Capture the cell that displays the provided text and extract its (X, Y) central coordinate. 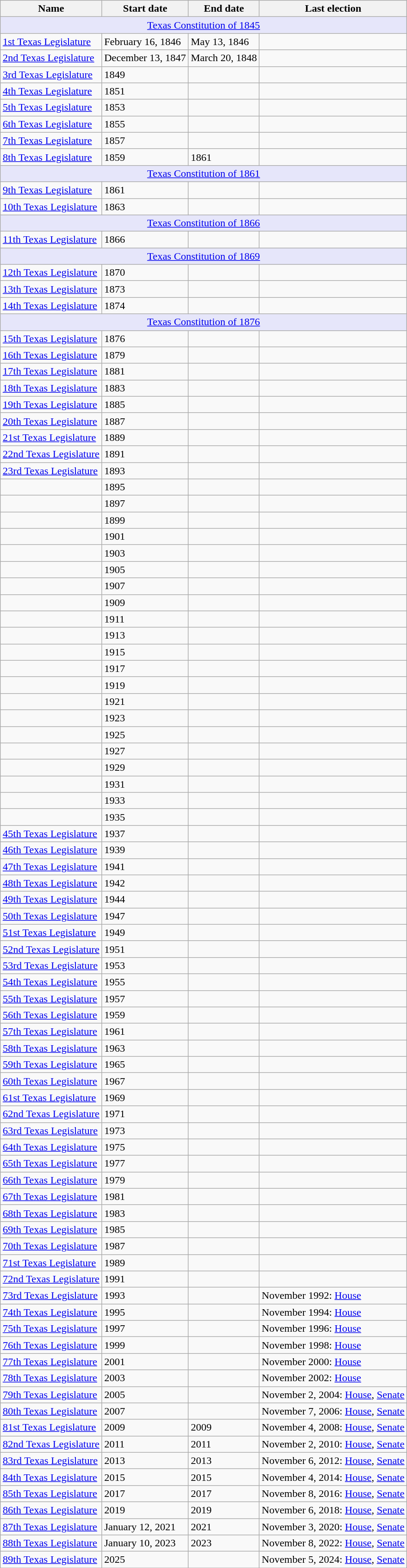
8th Texas Legislature (51, 157)
1977 (145, 1164)
86th Texas Legislature (51, 1510)
9th Texas Legislature (51, 190)
23rd Texas Legislature (51, 470)
59th Texas Legislature (51, 1065)
1989 (145, 1263)
82nd Texas Legislature (51, 1444)
1893 (145, 470)
1955 (145, 982)
2003 (145, 1378)
1963 (145, 1048)
1857 (145, 140)
1891 (145, 454)
67th Texas Legislature (51, 1196)
50th Texas Legislature (51, 916)
February 16, 1846 (145, 42)
March 20, 1848 (224, 58)
77th Texas Legislature (51, 1362)
1983 (145, 1213)
1971 (145, 1114)
November 8, 2022: House, Senate (333, 1543)
83rd Texas Legislature (51, 1460)
2021 (224, 1526)
1874 (145, 306)
1889 (145, 437)
November 4, 2008: House, Senate (333, 1428)
56th Texas Legislature (51, 1015)
2001 (145, 1362)
Texas Constitution of 1845 (204, 25)
1947 (145, 916)
46th Texas Legislature (51, 850)
85th Texas Legislature (51, 1493)
November 8, 2016: House, Senate (333, 1493)
1923 (145, 718)
60th Texas Legislature (51, 1081)
13th Texas Legislature (51, 289)
1866 (145, 240)
66th Texas Legislature (51, 1180)
1885 (145, 404)
1863 (145, 207)
1949 (145, 932)
62nd Texas Legislature (51, 1114)
Texas Constitution of 1866 (204, 223)
November 4, 2014: House, Senate (333, 1477)
3rd Texas Legislature (51, 75)
1917 (145, 668)
November 2, 2010: House, Senate (333, 1444)
1925 (145, 735)
1911 (145, 619)
1873 (145, 289)
1913 (145, 636)
1965 (145, 1065)
November 2002: House (333, 1378)
November 1996: House (333, 1329)
November 5, 2024: House, Senate (333, 1560)
81st Texas Legislature (51, 1428)
5th Texas Legislature (51, 108)
1849 (145, 75)
November 3, 2020: House, Senate (333, 1526)
2005 (145, 1395)
19th Texas Legislature (51, 404)
1987 (145, 1246)
51st Texas Legislature (51, 932)
1895 (145, 487)
1921 (145, 701)
68th Texas Legislature (51, 1213)
69th Texas Legislature (51, 1229)
64th Texas Legislature (51, 1147)
53rd Texas Legislature (51, 965)
63rd Texas Legislature (51, 1131)
72nd Texas Legislature (51, 1279)
89th Texas Legislature (51, 1560)
1855 (145, 124)
1979 (145, 1180)
2007 (145, 1411)
45th Texas Legislature (51, 834)
January 12, 2021 (145, 1526)
1975 (145, 1147)
74th Texas Legislature (51, 1312)
Texas Constitution of 1876 (204, 322)
54th Texas Legislature (51, 982)
1853 (145, 108)
1942 (145, 883)
1859 (145, 157)
1939 (145, 850)
1935 (145, 817)
88th Texas Legislature (51, 1543)
1959 (145, 1015)
1905 (145, 570)
21st Texas Legislature (51, 437)
87th Texas Legislature (51, 1526)
November 2, 2004: House, Senate (333, 1395)
1915 (145, 652)
November 6, 2012: House, Senate (333, 1460)
Start date (145, 9)
Name (51, 9)
12th Texas Legislature (51, 273)
1941 (145, 867)
November 1994: House (333, 1312)
1997 (145, 1329)
November 2000: House (333, 1362)
1887 (145, 421)
79th Texas Legislature (51, 1395)
61st Texas Legislature (51, 1098)
1953 (145, 965)
70th Texas Legislature (51, 1246)
84th Texas Legislature (51, 1477)
End date (224, 9)
6th Texas Legislature (51, 124)
22nd Texas Legislature (51, 454)
Last election (333, 9)
1909 (145, 603)
1969 (145, 1098)
57th Texas Legislature (51, 1032)
1993 (145, 1296)
16th Texas Legislature (51, 355)
1937 (145, 834)
10th Texas Legislature (51, 207)
1985 (145, 1229)
1981 (145, 1196)
1961 (145, 1032)
71st Texas Legislature (51, 1263)
November 6, 2018: House, Senate (333, 1510)
Texas Constitution of 1861 (204, 173)
73rd Texas Legislature (51, 1296)
1967 (145, 1081)
65th Texas Legislature (51, 1164)
1957 (145, 998)
1995 (145, 1312)
December 13, 1847 (145, 58)
November 1992: House (333, 1296)
1897 (145, 504)
4th Texas Legislature (51, 91)
1929 (145, 768)
48th Texas Legislature (51, 883)
1944 (145, 900)
1919 (145, 685)
1899 (145, 520)
1999 (145, 1345)
47th Texas Legislature (51, 867)
1933 (145, 801)
1876 (145, 339)
2025 (145, 1560)
1879 (145, 355)
1851 (145, 91)
January 10, 2023 (145, 1543)
November 1998: House (333, 1345)
November 7, 2006: House, Senate (333, 1411)
1931 (145, 784)
1951 (145, 949)
1881 (145, 372)
1973 (145, 1131)
2nd Texas Legislature (51, 58)
55th Texas Legislature (51, 998)
1991 (145, 1279)
58th Texas Legislature (51, 1048)
May 13, 1846 (224, 42)
78th Texas Legislature (51, 1378)
20th Texas Legislature (51, 421)
2023 (224, 1543)
76th Texas Legislature (51, 1345)
1907 (145, 586)
1st Texas Legislature (51, 42)
1903 (145, 553)
17th Texas Legislature (51, 372)
80th Texas Legislature (51, 1411)
18th Texas Legislature (51, 388)
11th Texas Legislature (51, 240)
52nd Texas Legislature (51, 949)
Texas Constitution of 1869 (204, 256)
1927 (145, 751)
15th Texas Legislature (51, 339)
7th Texas Legislature (51, 140)
1901 (145, 537)
1883 (145, 388)
49th Texas Legislature (51, 900)
75th Texas Legislature (51, 1329)
1870 (145, 273)
14th Texas Legislature (51, 306)
